Output the [x, y] coordinate of the center of the cell containing the given text.  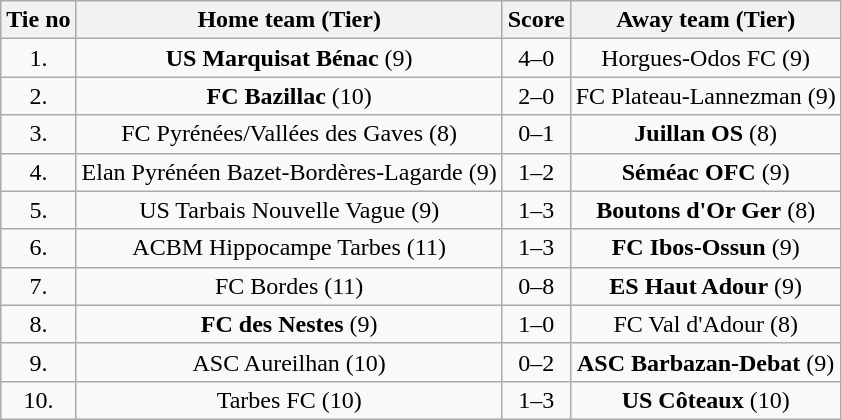
FC Ibos-Ossun (9) [706, 248]
1–0 [536, 324]
ASC Aureilhan (10) [289, 362]
FC Plateau-Lannezman (9) [706, 96]
Horgues-Odos FC (9) [706, 58]
Tie no [38, 20]
2. [38, 96]
2–0 [536, 96]
4–0 [536, 58]
Away team (Tier) [706, 20]
US Côteaux (10) [706, 400]
Séméac OFC (9) [706, 172]
ACBM Hippocampe Tarbes (11) [289, 248]
7. [38, 286]
Home team (Tier) [289, 20]
3. [38, 134]
0–1 [536, 134]
4. [38, 172]
Score [536, 20]
US Marquisat Bénac (9) [289, 58]
0–8 [536, 286]
1–2 [536, 172]
FC Val d'Adour (8) [706, 324]
FC des Nestes (9) [289, 324]
Boutons d'Or Ger (8) [706, 210]
5. [38, 210]
1. [38, 58]
6. [38, 248]
Tarbes FC (10) [289, 400]
10. [38, 400]
8. [38, 324]
0–2 [536, 362]
Elan Pyrénéen Bazet-Bordères-Lagarde (9) [289, 172]
FC Bordes (11) [289, 286]
Juillan OS (8) [706, 134]
9. [38, 362]
FC Pyrénées/Vallées des Gaves (8) [289, 134]
ES Haut Adour (9) [706, 286]
ASC Barbazan-Debat (9) [706, 362]
FC Bazillac (10) [289, 96]
US Tarbais Nouvelle Vague (9) [289, 210]
